Scan for the cell matching the given text and deliver its (X, Y) coordinate at center. 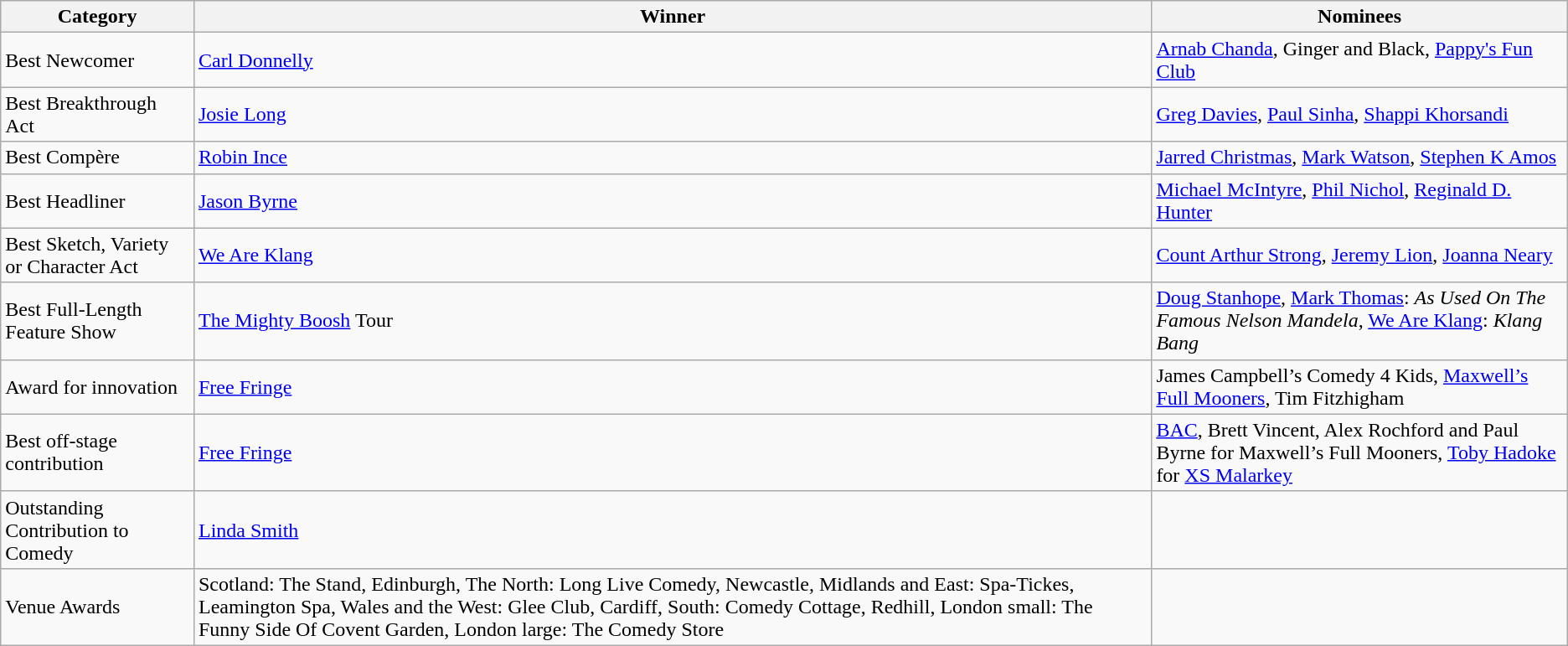
Venue Awards (97, 607)
Best Breakthrough Act (97, 114)
Best Compère (97, 158)
Award for innovation (97, 387)
We Are Klang (672, 255)
Jarred Christmas, Mark Watson, Stephen K Amos (1359, 158)
Greg Davies, Paul Sinha, Shappi Khorsandi (1359, 114)
Best Full-Length Feature Show (97, 321)
Best Headliner (97, 201)
Michael McIntyre, Phil Nichol, Reginald D. Hunter (1359, 201)
Linda Smith (672, 530)
Best off-stage contribution (97, 452)
Arnab Chanda, Ginger and Black, Pappy's Fun Club (1359, 60)
Best Sketch, Variety or Character Act (97, 255)
Carl Donnelly (672, 60)
Best Newcomer (97, 60)
Doug Stanhope, Mark Thomas: As Used On The Famous Nelson Mandela, We Are Klang: Klang Bang (1359, 321)
The Mighty Boosh Tour (672, 321)
Robin Ince (672, 158)
Outstanding Contribution to Comedy (97, 530)
James Campbell’s Comedy 4 Kids, Maxwell’s Full Mooners, Tim Fitzhigham (1359, 387)
Winner (672, 17)
Nominees (1359, 17)
Jason Byrne (672, 201)
BAC, Brett Vincent, Alex Rochford and Paul Byrne for Maxwell’s Full Mooners, Toby Hadoke for XS Malarkey (1359, 452)
Count Arthur Strong, Jeremy Lion, Joanna Neary (1359, 255)
Category (97, 17)
Josie Long (672, 114)
